Search for the cell housing the specified text and yield its (X, Y) center coordinate. 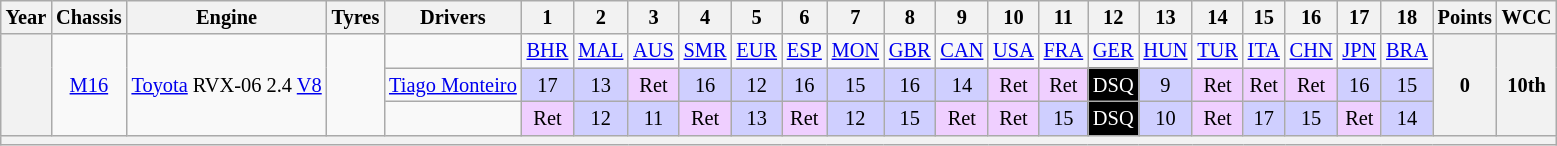
M16 (88, 84)
Tiago Monteiro (453, 85)
0 (1465, 84)
4 (706, 17)
18 (1407, 17)
1 (548, 17)
BHR (548, 51)
ESP (804, 51)
3 (653, 17)
7 (856, 17)
CAN (962, 51)
GBR (910, 51)
Year (26, 17)
AUS (653, 51)
Toyota RVX-06 2.4 V8 (227, 84)
USA (1013, 51)
6 (804, 17)
2 (600, 17)
TUR (1217, 51)
Chassis (88, 17)
Drivers (453, 17)
FRA (1064, 51)
JPN (1359, 51)
GER (1113, 51)
5 (756, 17)
10th (1527, 84)
HUN (1165, 51)
MON (856, 51)
BRA (1407, 51)
8 (910, 17)
ITA (1264, 51)
Points (1465, 17)
EUR (756, 51)
Engine (227, 17)
MAL (600, 51)
SMR (706, 51)
WCC (1527, 17)
Tyres (356, 17)
CHN (1312, 51)
